Detect which cell encompasses the target text, then output its (X, Y) center coordinate. 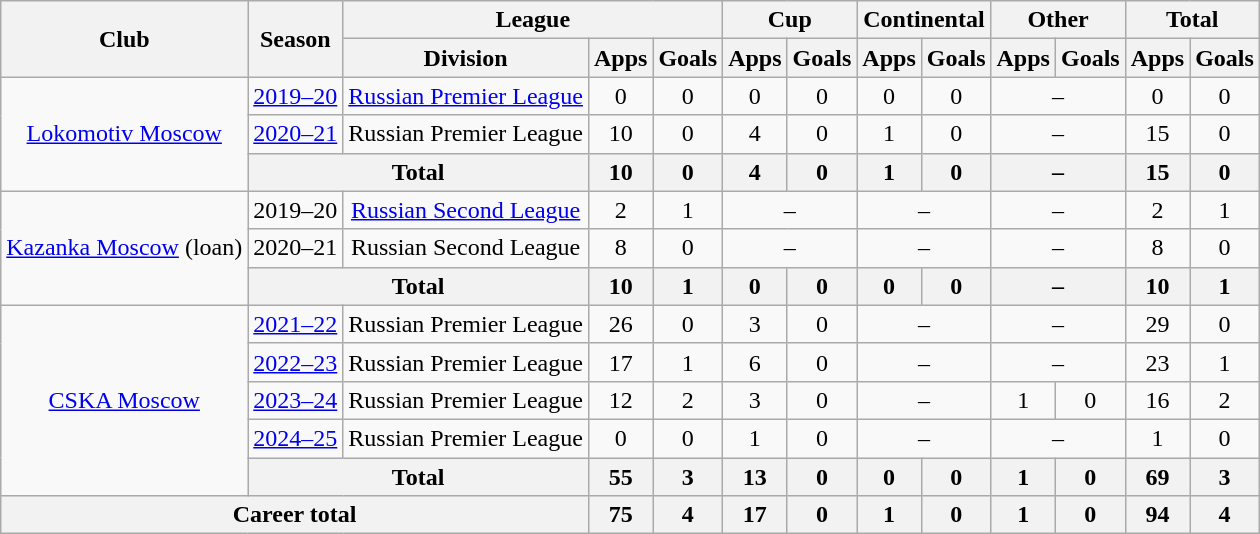
Club (124, 39)
League (533, 20)
Season (296, 39)
12 (620, 400)
Lokomotiv Moscow (124, 134)
75 (620, 515)
94 (1157, 515)
23 (1157, 362)
Continental (924, 20)
26 (620, 324)
2022–23 (296, 362)
2021–22 (296, 324)
Division (466, 58)
13 (755, 477)
Kazanka Moscow (loan) (124, 248)
Career total (295, 515)
2023–24 (296, 400)
2024–25 (296, 438)
Other (1058, 20)
55 (620, 477)
Cup (790, 20)
69 (1157, 477)
29 (1157, 324)
16 (1157, 400)
6 (755, 362)
CSKA Moscow (124, 400)
